Search for the cell housing the specified text and yield its [X, Y] center coordinate. 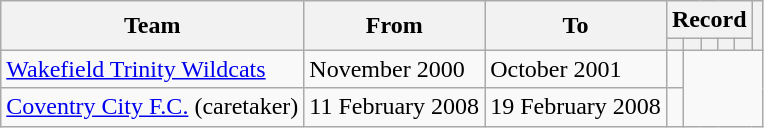
Record [709, 20]
October 2001 [576, 69]
Coventry City F.C. (caretaker) [152, 107]
Wakefield Trinity Wildcats [152, 69]
19 February 2008 [576, 107]
From [394, 26]
Team [152, 26]
To [576, 26]
November 2000 [394, 69]
11 February 2008 [394, 107]
